Scan for the cell matching the given text and deliver its [X, Y] coordinate at center. 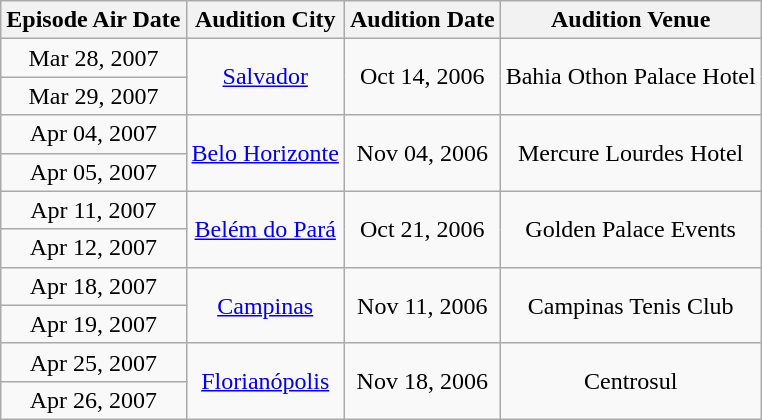
Episode Air Date [94, 20]
Mar 29, 2007 [94, 96]
Florianópolis [265, 381]
Campinas [265, 305]
Audition Date [422, 20]
Audition Venue [630, 20]
Apr 19, 2007 [94, 324]
Apr 26, 2007 [94, 400]
Golden Palace Events [630, 229]
Nov 11, 2006 [422, 305]
Bahia Othon Palace Hotel [630, 77]
Salvador [265, 77]
Apr 18, 2007 [94, 286]
Centrosul [630, 381]
Nov 04, 2006 [422, 153]
Audition City [265, 20]
Campinas Tenis Club [630, 305]
Oct 14, 2006 [422, 77]
Oct 21, 2006 [422, 229]
Nov 18, 2006 [422, 381]
Apr 05, 2007 [94, 172]
Apr 04, 2007 [94, 134]
Mercure Lourdes Hotel [630, 153]
Mar 28, 2007 [94, 58]
Apr 11, 2007 [94, 210]
Apr 12, 2007 [94, 248]
Belém do Pará [265, 229]
Belo Horizonte [265, 153]
Apr 25, 2007 [94, 362]
